Pinpoint the cell where the given text exists, returning its (x, y) midpoint coordinate. 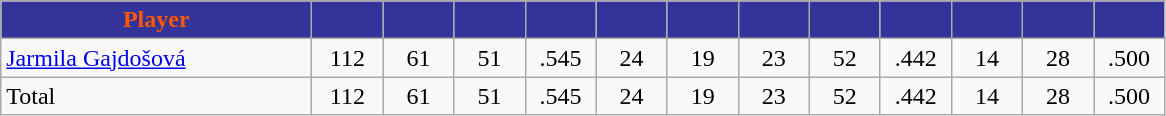
Player (156, 20)
Jarmila Gajdošová (156, 58)
Total (156, 96)
